Determine the [X, Y] coordinate at the center of the cell enclosing the given text.  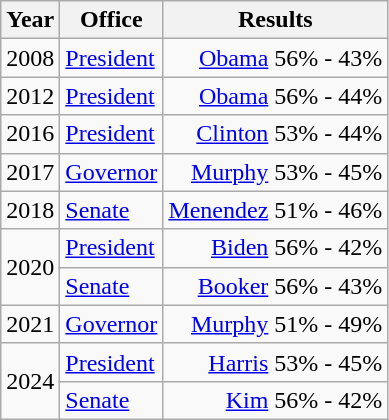
Results [276, 20]
Clinton 53% - 44% [276, 134]
Booker 56% - 43% [276, 286]
2020 [30, 267]
2012 [30, 96]
2016 [30, 134]
Obama 56% - 43% [276, 58]
Murphy 51% - 49% [276, 324]
Kim 56% - 42% [276, 400]
Obama 56% - 44% [276, 96]
2017 [30, 172]
2024 [30, 381]
Biden 56% - 42% [276, 248]
2018 [30, 210]
2008 [30, 58]
Harris 53% - 45% [276, 362]
Year [30, 20]
2021 [30, 324]
Office [112, 20]
Menendez 51% - 46% [276, 210]
Murphy 53% - 45% [276, 172]
